Search for the cell housing the specified text and yield its (X, Y) center coordinate. 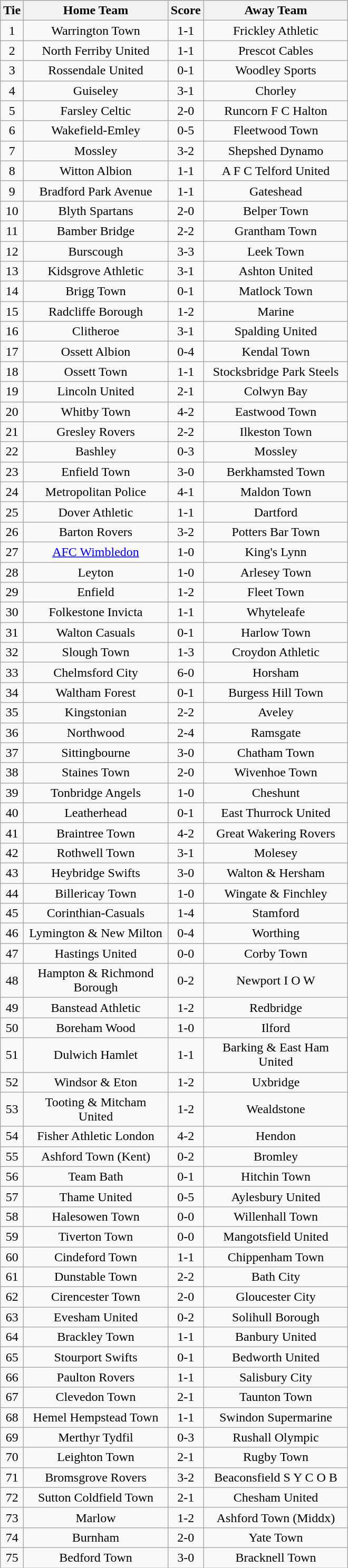
Clevedon Town (96, 1397)
Clitheroe (96, 332)
69 (12, 1437)
Shepshed Dynamo (276, 151)
Lymington & New Milton (96, 933)
67 (12, 1397)
48 (12, 980)
62 (12, 1297)
Potters Bar Town (276, 532)
16 (12, 332)
Waltham Forest (96, 693)
Chelmsford City (96, 673)
27 (12, 552)
Walton Casuals (96, 632)
Chesham United (276, 1497)
Ossett Town (96, 372)
Woodley Sports (276, 71)
Marine (276, 311)
66 (12, 1377)
Fleetwood Town (276, 131)
Windsor & Eton (96, 1082)
22 (12, 452)
Kingstonian (96, 713)
71 (12, 1477)
AFC Wimbledon (96, 552)
12 (12, 251)
55 (12, 1156)
Gateshead (276, 191)
Newport I O W (276, 980)
Runcorn F C Halton (276, 111)
Radcliffe Borough (96, 311)
54 (12, 1136)
Banbury United (276, 1337)
Bracknell Town (276, 1557)
Whyteleafe (276, 612)
Hitchin Town (276, 1176)
Hastings United (96, 953)
8 (12, 171)
Blyth Spartans (96, 211)
Score (186, 11)
23 (12, 472)
Chorley (276, 91)
Wivenhoe Town (276, 773)
45 (12, 913)
72 (12, 1497)
29 (12, 592)
Away Team (276, 11)
Tie (12, 11)
Dulwich Hamlet (96, 1055)
Leatherhead (96, 813)
Bromley (276, 1156)
2-4 (186, 733)
Bedworth United (276, 1357)
Banstead Athletic (96, 1008)
60 (12, 1257)
Kendal Town (276, 352)
46 (12, 933)
Enfield Town (96, 472)
Metropolitan Police (96, 492)
Wingate & Finchley (276, 893)
Braintree Town (96, 833)
Bedford Town (96, 1557)
Gloucester City (276, 1297)
Tooting & Mitcham United (96, 1109)
Brackley Town (96, 1337)
14 (12, 291)
61 (12, 1277)
56 (12, 1176)
Evesham United (96, 1317)
Leighton Town (96, 1457)
Salisbury City (276, 1377)
Slough Town (96, 652)
Farsley Celtic (96, 111)
51 (12, 1055)
Merthyr Tydfil (96, 1437)
Croydon Athletic (276, 652)
Rushall Olympic (276, 1437)
Fisher Athletic London (96, 1136)
34 (12, 693)
70 (12, 1457)
Yate Town (276, 1537)
Ramsgate (276, 733)
3 (12, 71)
1-4 (186, 913)
Prescot Cables (276, 51)
Wealdstone (276, 1109)
Ashford Town (Kent) (96, 1156)
East Thurrock United (276, 813)
25 (12, 512)
Home Team (96, 11)
North Ferriby United (96, 51)
Corinthian-Casuals (96, 913)
9 (12, 191)
Great Wakering Rovers (276, 833)
Chatham Town (276, 753)
65 (12, 1357)
Northwood (96, 733)
Burscough (96, 251)
7 (12, 151)
19 (12, 392)
Bashley (96, 452)
5 (12, 111)
10 (12, 211)
Bromsgrove Rovers (96, 1477)
Bath City (276, 1277)
Ossett Albion (96, 352)
17 (12, 352)
Guiseley (96, 91)
Dunstable Town (96, 1277)
40 (12, 813)
49 (12, 1008)
Hemel Hempstead Town (96, 1417)
Maldon Town (276, 492)
Sittingbourne (96, 753)
15 (12, 311)
Burgess Hill Town (276, 693)
74 (12, 1537)
Berkhamsted Town (276, 472)
57 (12, 1196)
41 (12, 833)
Folkestone Invicta (96, 612)
44 (12, 893)
Cirencester Town (96, 1297)
6-0 (186, 673)
6 (12, 131)
Bamber Bridge (96, 231)
Horsham (276, 673)
Willenhall Town (276, 1216)
1-3 (186, 652)
Fleet Town (276, 592)
Colwyn Bay (276, 392)
35 (12, 713)
Taunton Town (276, 1397)
50 (12, 1028)
24 (12, 492)
Cheshunt (276, 793)
Sutton Coldfield Town (96, 1497)
Barton Rovers (96, 532)
Matlock Town (276, 291)
Staines Town (96, 773)
Kidsgrove Athletic (96, 271)
Redbridge (276, 1008)
Stocksbridge Park Steels (276, 372)
30 (12, 612)
Enfield (96, 592)
Belper Town (276, 211)
37 (12, 753)
64 (12, 1337)
53 (12, 1109)
Tiverton Town (96, 1236)
2 (12, 51)
4-1 (186, 492)
Arlesey Town (276, 572)
28 (12, 572)
Witton Albion (96, 171)
Rossendale United (96, 71)
Grantham Town (276, 231)
Gresley Rovers (96, 432)
Walton & Hersham (276, 873)
Thame United (96, 1196)
58 (12, 1216)
Aveley (276, 713)
73 (12, 1517)
Heybridge Swifts (96, 873)
13 (12, 271)
3-3 (186, 251)
21 (12, 432)
Ilkeston Town (276, 432)
63 (12, 1317)
Team Bath (96, 1176)
Hendon (276, 1136)
Wakefield-Emley (96, 131)
Paulton Rovers (96, 1377)
Leek Town (276, 251)
75 (12, 1557)
Beaconsfield S Y C O B (276, 1477)
Stourport Swifts (96, 1357)
Frickley Athletic (276, 31)
Bradford Park Avenue (96, 191)
Molesey (276, 853)
11 (12, 231)
A F C Telford United (276, 171)
Billericay Town (96, 893)
Marlow (96, 1517)
Warrington Town (96, 31)
4 (12, 91)
Stamford (276, 913)
Harlow Town (276, 632)
Brigg Town (96, 291)
Rothwell Town (96, 853)
Worthing (276, 933)
1 (12, 31)
Solihull Borough (276, 1317)
38 (12, 773)
Barking & East Ham United (276, 1055)
Aylesbury United (276, 1196)
47 (12, 953)
Boreham Wood (96, 1028)
Cindeford Town (96, 1257)
Chippenham Town (276, 1257)
32 (12, 652)
36 (12, 733)
Swindon Supermarine (276, 1417)
King's Lynn (276, 552)
Ashton United (276, 271)
Tonbridge Angels (96, 793)
Ashford Town (Middx) (276, 1517)
Spalding United (276, 332)
43 (12, 873)
Hampton & Richmond Borough (96, 980)
26 (12, 532)
Halesowen Town (96, 1216)
18 (12, 372)
31 (12, 632)
68 (12, 1417)
33 (12, 673)
59 (12, 1236)
42 (12, 853)
Ilford (276, 1028)
Lincoln United (96, 392)
Dover Athletic (96, 512)
Burnham (96, 1537)
Whitby Town (96, 412)
39 (12, 793)
Mangotsfield United (276, 1236)
Dartford (276, 512)
Uxbridge (276, 1082)
Rugby Town (276, 1457)
20 (12, 412)
52 (12, 1082)
Eastwood Town (276, 412)
Leyton (96, 572)
Corby Town (276, 953)
